Identify which cell holds the provided text, then report its [x, y] central coordinate. 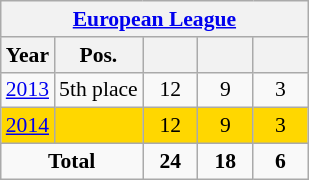
5th place [98, 90]
2014 [28, 126]
Year [28, 55]
Total [72, 162]
24 [170, 162]
18 [226, 162]
6 [280, 162]
2013 [28, 90]
European League [154, 19]
Pos. [98, 55]
